Find where the given text appears and provide that cell's center as (X, Y) coordinate. 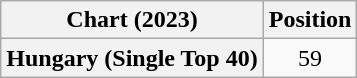
Position (310, 20)
59 (310, 58)
Chart (2023) (132, 20)
Hungary (Single Top 40) (132, 58)
